Identify which cell holds the provided text, then report its (X, Y) central coordinate. 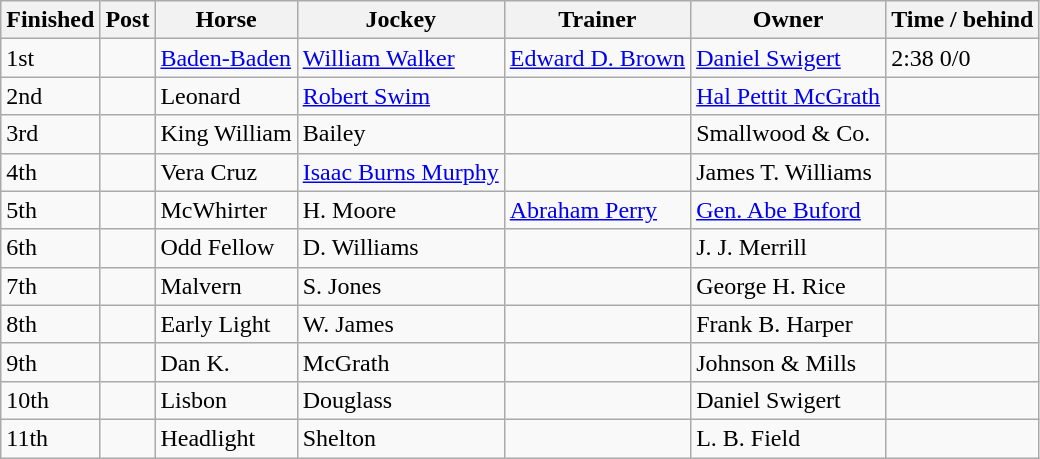
Leonard (226, 96)
Owner (788, 20)
Odd Fellow (226, 248)
Lisbon (226, 400)
4th (50, 172)
6th (50, 248)
11th (50, 438)
Trainer (597, 20)
James T. Williams (788, 172)
Isaac Burns Murphy (400, 172)
Baden-Baden (226, 58)
Frank B. Harper (788, 324)
Finished (50, 20)
Smallwood & Co. (788, 134)
10th (50, 400)
Vera Cruz (226, 172)
Post (128, 20)
Jockey (400, 20)
Douglass (400, 400)
L. B. Field (788, 438)
McWhirter (226, 210)
George H. Rice (788, 286)
Edward D. Brown (597, 58)
2:38 0/0 (962, 58)
Early Light (226, 324)
W. James (400, 324)
H. Moore (400, 210)
William Walker (400, 58)
Bailey (400, 134)
Dan K. (226, 362)
1st (50, 58)
D. Williams (400, 248)
5th (50, 210)
King William (226, 134)
Abraham Perry (597, 210)
Robert Swim (400, 96)
8th (50, 324)
Malvern (226, 286)
3rd (50, 134)
Time / behind (962, 20)
Horse (226, 20)
Headlight (226, 438)
Hal Pettit McGrath (788, 96)
9th (50, 362)
S. Jones (400, 286)
J. J. Merrill (788, 248)
Shelton (400, 438)
Johnson & Mills (788, 362)
McGrath (400, 362)
2nd (50, 96)
7th (50, 286)
Gen. Abe Buford (788, 210)
